Provide the (x, y) coordinate of the cell's center where the given text is located.  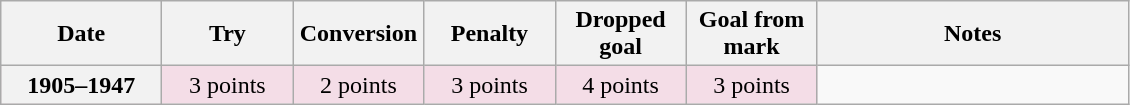
2 points (358, 85)
Penalty (490, 34)
Conversion (358, 34)
Date (82, 34)
Dropped goal (620, 34)
Notes (972, 34)
Goal from mark (752, 34)
4 points (620, 85)
1905–1947 (82, 85)
Try (228, 34)
